Scan for the cell matching the given text and deliver its (X, Y) coordinate at center. 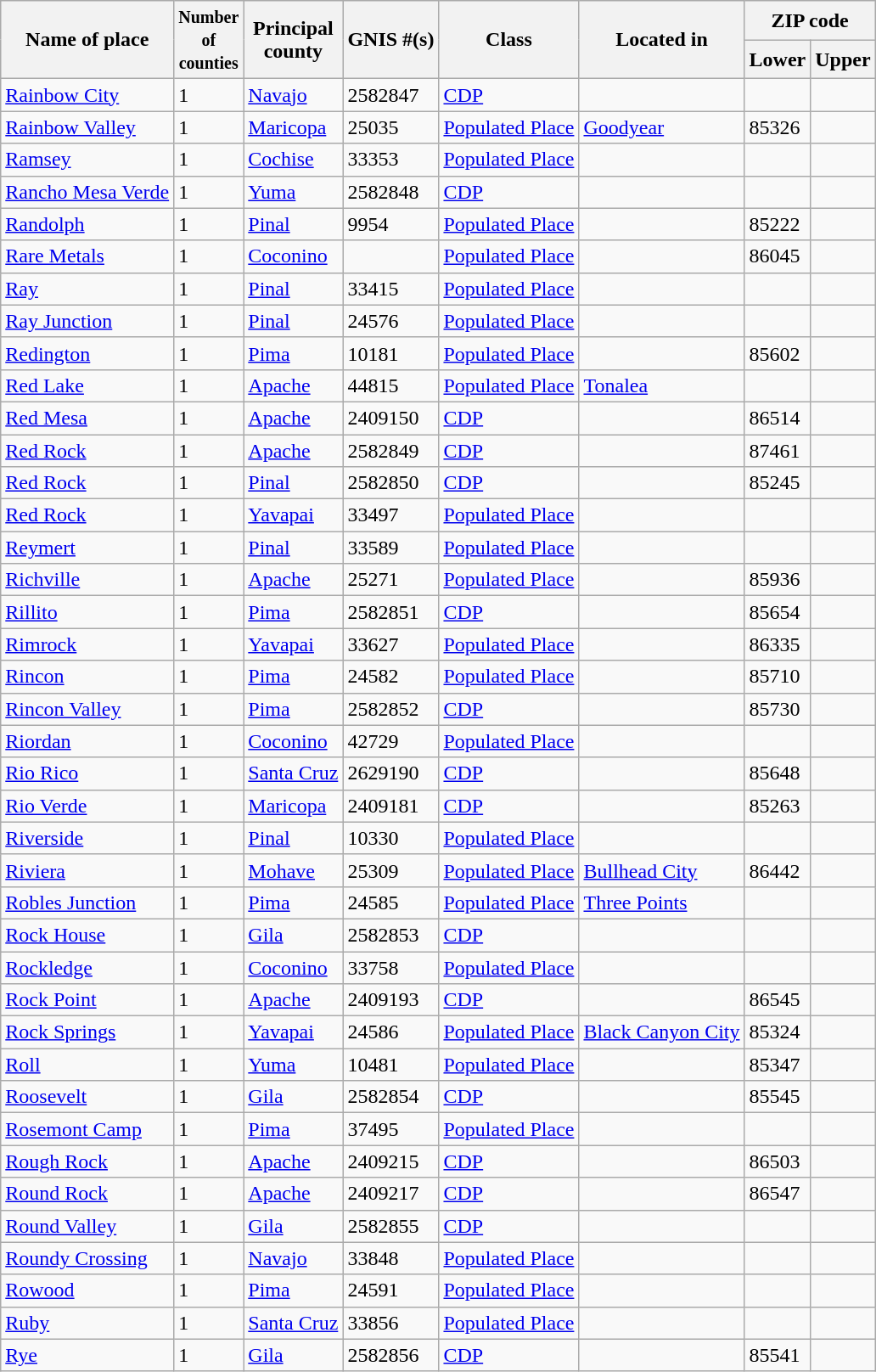
25271 (390, 580)
Red Lake (87, 385)
Upper (843, 59)
Roosevelt (87, 1097)
2409150 (390, 418)
Principal county (294, 40)
37495 (390, 1129)
85710 (778, 677)
Goodyear (662, 127)
33415 (390, 289)
Reymert (87, 548)
Rock Springs (87, 1032)
Red Mesa (87, 418)
Randolph (87, 224)
2582856 (390, 1355)
Rio Verde (87, 806)
Rye (87, 1355)
Rock House (87, 935)
2409193 (390, 1000)
85936 (778, 580)
33856 (390, 1323)
Rincon Valley (87, 709)
85545 (778, 1097)
Cochise (294, 160)
85730 (778, 709)
2582853 (390, 935)
Rincon (87, 677)
Bullhead City (662, 870)
25035 (390, 127)
ZIP code (810, 20)
Mohave (294, 870)
2582850 (390, 483)
Rowood (87, 1290)
2629190 (390, 773)
33353 (390, 160)
Rainbow City (87, 95)
Ruby (87, 1323)
Rough Rock (87, 1161)
86335 (778, 644)
85654 (778, 612)
2582851 (390, 612)
42729 (390, 741)
87461 (778, 451)
Name of place (87, 40)
33758 (390, 967)
24582 (390, 677)
Number ofcounties (209, 40)
25309 (390, 870)
Richville (87, 580)
24585 (390, 902)
24586 (390, 1032)
Rillito (87, 612)
85602 (778, 353)
2582847 (390, 95)
86547 (778, 1194)
85648 (778, 773)
2582852 (390, 709)
Riviera (87, 870)
24576 (390, 321)
Riordan (87, 741)
Robles Junction (87, 902)
Rancho Mesa Verde (87, 192)
Riverside (87, 838)
Located in (662, 40)
Roll (87, 1065)
86045 (778, 256)
85347 (778, 1065)
Redington (87, 353)
Rio Rico (87, 773)
Round Valley (87, 1226)
Class (509, 40)
85324 (778, 1032)
10481 (390, 1065)
85263 (778, 806)
Ray (87, 289)
Rainbow Valley (87, 127)
10330 (390, 838)
85541 (778, 1355)
2582854 (390, 1097)
33627 (390, 644)
2582848 (390, 192)
86503 (778, 1161)
Three Points (662, 902)
86514 (778, 418)
24591 (390, 1290)
2409181 (390, 806)
Rare Metals (87, 256)
Rosemont Camp (87, 1129)
2409215 (390, 1161)
85245 (778, 483)
9954 (390, 224)
33497 (390, 515)
85326 (778, 127)
Ramsey (87, 160)
85222 (778, 224)
Rock Point (87, 1000)
Black Canyon City (662, 1032)
86545 (778, 1000)
33848 (390, 1258)
2582855 (390, 1226)
Round Rock (87, 1194)
GNIS #(s) (390, 40)
86442 (778, 870)
Roundy Crossing (87, 1258)
10181 (390, 353)
Ray Junction (87, 321)
2582849 (390, 451)
Rockledge (87, 967)
Tonalea (662, 385)
44815 (390, 385)
33589 (390, 548)
Lower (778, 59)
Rimrock (87, 644)
2409217 (390, 1194)
